Search for the cell housing the specified text and yield its (X, Y) center coordinate. 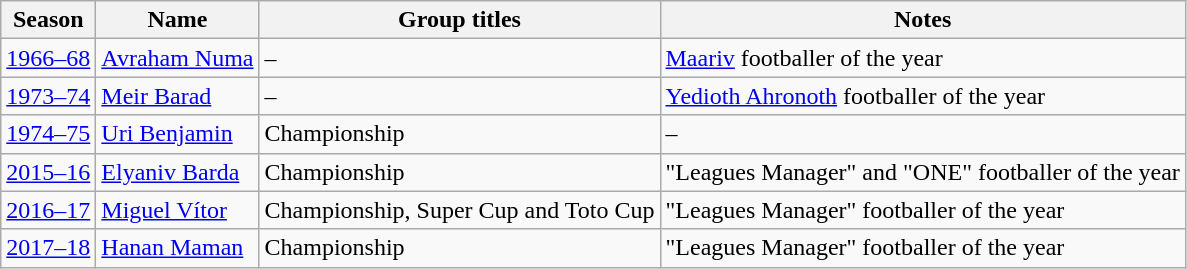
Championship, Super Cup and Toto Cup (460, 210)
"Leagues Manager" and "ONE" footballer of the year (922, 172)
Uri Benjamin (178, 134)
Yedioth Ahronoth footballer of the year (922, 96)
2017–18 (48, 248)
2016–17 (48, 210)
Maariv footballer of the year (922, 58)
1974–75 (48, 134)
Meir Barad (178, 96)
2015–16 (48, 172)
Elyaniv Barda (178, 172)
Avraham Numa (178, 58)
Hanan Maman (178, 248)
1973–74 (48, 96)
1966–68 (48, 58)
Miguel Vítor (178, 210)
Name (178, 20)
Notes (922, 20)
Group titles (460, 20)
Season (48, 20)
